Output the (x, y) coordinate of the center of the cell containing the given text.  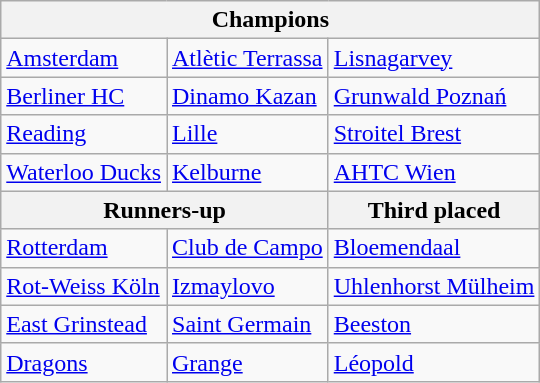
Reading (84, 134)
Lille (247, 134)
Izmaylovo (247, 286)
Grunwald Poznań (434, 96)
Club de Campo (247, 248)
Dragons (84, 362)
Atlètic Terrassa (247, 58)
Rotterdam (84, 248)
East Grinstead (84, 324)
Champions (270, 20)
Lisnagarvey (434, 58)
Kelburne (247, 172)
AHTC Wien (434, 172)
Saint Germain (247, 324)
Bloemendaal (434, 248)
Waterloo Ducks (84, 172)
Beeston (434, 324)
Berliner HC (84, 96)
Runners-up (164, 210)
Uhlenhorst Mülheim (434, 286)
Stroitel Brest (434, 134)
Léopold (434, 362)
Third placed (434, 210)
Amsterdam (84, 58)
Grange (247, 362)
Rot-Weiss Köln (84, 286)
Dinamo Kazan (247, 96)
